Return the [x, y] coordinate for the center point of the cell that contains the specified text.  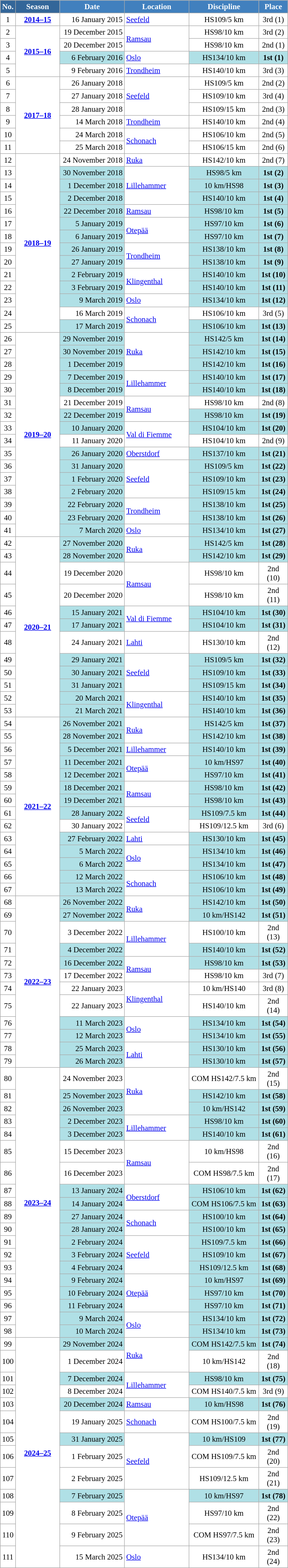
15 December 2023 [92, 1151]
13 January 2024 [92, 1191]
2nd (3) [273, 109]
1st (50) [273, 902]
74 [8, 988]
3rd (1) [273, 20]
6 [8, 83]
10 January 2020 [92, 428]
1st (32) [273, 660]
2nd (12) [273, 643]
1st (39) [273, 749]
1st (9) [273, 262]
9 March 2024 [92, 1319]
1st (30) [273, 612]
19 January 2025 [92, 1422]
106 [8, 1456]
111 [8, 1557]
2 February 2019 [92, 275]
1st (18) [273, 390]
15 [8, 198]
1st (42) [273, 788]
1st (63) [273, 1204]
1st (20) [273, 428]
72 [8, 963]
14 January 2024 [92, 1204]
30 November 2018 [92, 173]
66 [8, 877]
2019–20 [38, 434]
60 [8, 800]
2 December 2023 [92, 1121]
1st (12) [273, 301]
5 [8, 71]
24 [8, 313]
1st (24) [273, 492]
38 [8, 492]
2023–24 [38, 1202]
24 November 2018 [92, 160]
11 January 2020 [92, 441]
27 February 2022 [92, 839]
63 [8, 839]
3rd (3) [273, 71]
11 [8, 147]
2nd (18) [273, 1361]
2nd (6) [273, 147]
2022–23 [38, 981]
1st (25) [273, 505]
65 [8, 864]
31 January 2025 [92, 1439]
8 December 2019 [92, 390]
1st (72) [273, 1319]
20 March 2021 [92, 698]
1st (64) [273, 1216]
30 [8, 390]
1st (73) [273, 1331]
3rd (7) [273, 975]
1st (41) [273, 775]
31 [8, 402]
1st (74) [273, 1344]
1st (28) [273, 543]
1 December 2019 [92, 364]
83 [8, 1121]
94 [8, 1280]
19 December 2021 [92, 800]
2nd (10) [273, 573]
1st (31) [273, 625]
10 [8, 134]
1st (37) [273, 724]
16 March 2019 [92, 313]
3rd (5) [273, 313]
2nd (24) [273, 1557]
2nd (16) [273, 1151]
1st (49) [273, 890]
1 February 2020 [92, 479]
1st (43) [273, 800]
7 February 2025 [92, 1496]
1st (57) [273, 1061]
COM HS106/7.5 km [224, 1204]
26 January 2019 [92, 249]
1st (51) [273, 915]
87 [8, 1191]
109 [8, 1513]
1st (40) [273, 762]
1st (38) [273, 737]
28 November 2020 [92, 556]
64 [8, 851]
2 December 2018 [92, 198]
27 [8, 352]
3rd (8) [273, 988]
28 January 2024 [92, 1229]
31 January 2020 [92, 466]
1st (6) [273, 224]
1st (45) [273, 839]
3rd (2) [273, 32]
25 March 2023 [92, 1048]
45 [8, 595]
40 [8, 518]
27 January 2018 [92, 96]
17 December 2022 [92, 975]
56 [8, 749]
43 [8, 556]
15 January 2021 [92, 612]
41 [8, 530]
68 [8, 902]
2017–18 [38, 115]
1st (76) [273, 1404]
22 December 2019 [92, 415]
2 February 2020 [92, 492]
2024–25 [38, 1453]
8 December 2024 [92, 1391]
69 [8, 915]
1st (3) [273, 185]
2nd (1) [273, 45]
1st (26) [273, 518]
8 February 2025 [92, 1513]
78 [8, 1048]
1st (33) [273, 673]
26 January 2018 [92, 83]
21 March 2021 [92, 711]
1st (77) [273, 1439]
91 [8, 1242]
67 [8, 890]
1st (54) [273, 1023]
1st (60) [273, 1121]
HS106/15 km [224, 147]
30 January 2022 [92, 826]
1st (58) [273, 1096]
79 [8, 1061]
2 [8, 32]
2nd (17) [273, 1174]
26 November 2022 [92, 902]
92 [8, 1255]
22 February 2020 [92, 505]
103 [8, 1404]
1st (55) [273, 1036]
81 [8, 1096]
COM HS109/7.5 km [224, 1456]
105 [8, 1439]
2nd (14) [273, 1005]
7 December 2024 [92, 1379]
1st (5) [273, 211]
110 [8, 1535]
1 December 2024 [92, 1361]
8 [8, 109]
28 January 2018 [92, 109]
2nd (9) [273, 441]
2nd (19) [273, 1422]
COM HS97/7.5 km [224, 1535]
1st (22) [273, 466]
29 November 2019 [92, 339]
36 [8, 466]
29 [8, 377]
70 [8, 933]
1st (52) [273, 950]
Location [157, 7]
7 [8, 96]
9 March 2019 [92, 301]
1st (61) [273, 1134]
1 December 2018 [92, 185]
4 [8, 58]
2nd (11) [273, 595]
48 [8, 643]
76 [8, 1023]
80 [8, 1079]
62 [8, 826]
46 [8, 612]
1st (27) [273, 530]
11 February 2024 [92, 1306]
1st (69) [273, 1280]
7 December 2019 [92, 377]
2 February 2024 [92, 1242]
54 [8, 724]
52 [8, 698]
1st (35) [273, 698]
5 March 2022 [92, 851]
2015–16 [38, 51]
3rd (9) [273, 1391]
16 December 2022 [92, 963]
33 [8, 428]
12 [8, 160]
6 January 2019 [92, 237]
1st (71) [273, 1306]
16 January 2015 [92, 20]
1st (15) [273, 352]
108 [8, 1496]
27 January 2019 [92, 262]
96 [8, 1306]
1st (2) [273, 173]
3 February 2019 [92, 288]
30 November 2019 [92, 352]
29 November 2024 [92, 1344]
26 January 2020 [92, 454]
1st (8) [273, 249]
26 November 2021 [92, 724]
1st (48) [273, 877]
98 [8, 1331]
21 December 2019 [92, 402]
1st (29) [273, 556]
2nd (22) [273, 1513]
107 [8, 1478]
20 December 2020 [92, 595]
3rd (4) [273, 96]
26 November 2023 [92, 1109]
1st (34) [273, 685]
95 [8, 1293]
84 [8, 1134]
104 [8, 1422]
27 November 2022 [92, 915]
53 [8, 711]
89 [8, 1216]
2nd (23) [273, 1535]
28 [8, 364]
2018–19 [38, 243]
61 [8, 813]
5 January 2019 [92, 224]
21 [8, 275]
14 [8, 185]
17 [8, 224]
77 [8, 1036]
20 December 2015 [92, 45]
10 km/HS140 [224, 988]
No. [8, 7]
3rd (6) [273, 826]
57 [8, 762]
17 January 2021 [92, 625]
27 January 2024 [92, 1216]
10 March 2024 [92, 1331]
25 November 2023 [92, 1096]
9 [8, 122]
82 [8, 1109]
13 March 2022 [92, 890]
1st (62) [273, 1191]
2nd (8) [273, 402]
14 March 2018 [92, 122]
3 December 2022 [92, 933]
19 [8, 249]
1st (75) [273, 1379]
1st (47) [273, 864]
11 December 2021 [92, 762]
47 [8, 625]
1st (1) [273, 58]
2nd (2) [273, 83]
30 January 2021 [92, 673]
1st (17) [273, 377]
COM HS98/7.5 km [224, 1174]
59 [8, 788]
1st (46) [273, 851]
HS137/10 km [224, 454]
102 [8, 1391]
1st (7) [273, 237]
1st (14) [273, 339]
3 December 2023 [92, 1134]
2nd (15) [273, 1079]
1st (36) [273, 711]
29 January 2021 [92, 660]
HS98/5 km [224, 173]
1st (56) [273, 1048]
88 [8, 1204]
Season [38, 7]
1 February 2025 [92, 1456]
42 [8, 543]
1st (53) [273, 963]
1st (21) [273, 454]
19 December 2015 [92, 32]
32 [8, 415]
1 [8, 20]
2021–22 [38, 807]
6 February 2016 [92, 58]
7 March 2020 [92, 530]
55 [8, 737]
28 November 2021 [92, 737]
Place [273, 7]
97 [8, 1319]
73 [8, 975]
1st (4) [273, 198]
23 February 2020 [92, 518]
26 [8, 339]
1st (44) [273, 813]
39 [8, 505]
34 [8, 441]
1st (11) [273, 288]
2020–21 [38, 627]
2nd (20) [273, 1456]
51 [8, 685]
2nd (21) [273, 1478]
1st (13) [273, 326]
2nd (13) [273, 933]
26 March 2023 [92, 1061]
1st (65) [273, 1229]
10 February 2024 [92, 1293]
49 [8, 660]
4 February 2024 [92, 1267]
1st (10) [273, 275]
11 March 2023 [92, 1023]
16 December 2023 [92, 1174]
85 [8, 1151]
101 [8, 1379]
Discipline [224, 7]
71 [8, 950]
1st (70) [273, 1293]
99 [8, 1344]
Date [92, 7]
9 February 2024 [92, 1280]
4 December 2022 [92, 950]
1st (78) [273, 1496]
5 December 2021 [92, 749]
100 [8, 1361]
6 March 2022 [92, 864]
3 February 2024 [92, 1255]
2nd (4) [273, 122]
22 December 2018 [92, 211]
37 [8, 479]
3 [8, 45]
16 [8, 211]
17 March 2019 [92, 326]
18 [8, 237]
44 [8, 573]
22 [8, 288]
20 [8, 262]
9 February 2025 [92, 1535]
1st (67) [273, 1255]
24 January 2021 [92, 643]
9 February 2016 [92, 71]
12 December 2021 [92, 775]
35 [8, 454]
58 [8, 775]
86 [8, 1174]
28 January 2022 [92, 813]
27 November 2020 [92, 543]
12 March 2023 [92, 1036]
COM HS100/7.5 km [224, 1422]
25 March 2018 [92, 147]
13 [8, 173]
19 December 2020 [92, 573]
1st (59) [273, 1109]
50 [8, 673]
1st (23) [273, 479]
1st (66) [273, 1242]
90 [8, 1229]
24 March 2018 [92, 134]
2nd (5) [273, 134]
2014–15 [38, 20]
12 March 2022 [92, 877]
31 January 2021 [92, 685]
2 February 2025 [92, 1478]
75 [8, 1005]
23 [8, 301]
24 November 2023 [92, 1079]
1st (68) [273, 1267]
10 km/HS109 [224, 1439]
1st (19) [273, 415]
1st (16) [273, 364]
93 [8, 1267]
2nd (7) [273, 160]
15 March 2025 [92, 1557]
20 December 2024 [92, 1404]
COM HS140/7.5 km [224, 1391]
18 December 2021 [92, 788]
25 [8, 326]
